Identify which cell holds the provided text, then report its (x, y) central coordinate. 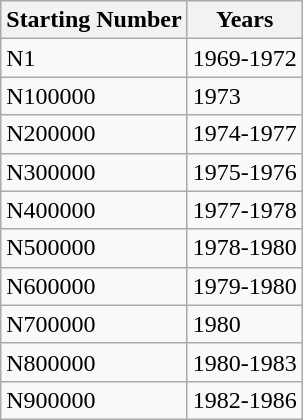
N400000 (94, 210)
N500000 (94, 248)
1980-1983 (244, 362)
1980 (244, 324)
N200000 (94, 134)
1969-1972 (244, 58)
N300000 (94, 172)
1978-1980 (244, 248)
1973 (244, 96)
N1 (94, 58)
1979-1980 (244, 286)
N600000 (94, 286)
1982-1986 (244, 400)
N700000 (94, 324)
N900000 (94, 400)
N100000 (94, 96)
Years (244, 20)
Starting Number (94, 20)
1975-1976 (244, 172)
1974-1977 (244, 134)
N800000 (94, 362)
1977-1978 (244, 210)
